Provide the [x, y] coordinate of the cell's center where the given text is located.  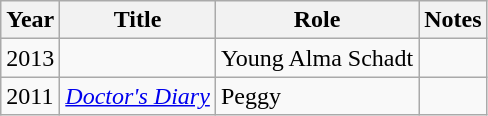
2013 [30, 58]
2011 [30, 96]
Year [30, 20]
Young Alma Schadt [316, 58]
Peggy [316, 96]
Role [316, 20]
Doctor's Diary [138, 96]
Title [138, 20]
Notes [453, 20]
